Provide the [x, y] coordinate of the cell's center where the given text is located.  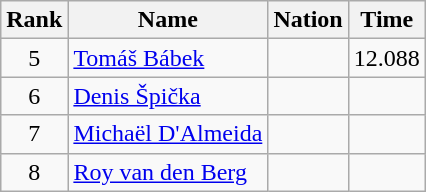
6 [34, 96]
12.088 [386, 58]
Name [168, 20]
Rank [34, 20]
Denis Špička [168, 96]
7 [34, 134]
Roy van den Berg [168, 172]
Tomáš Bábek [168, 58]
5 [34, 58]
Time [386, 20]
8 [34, 172]
Michaël D'Almeida [168, 134]
Nation [308, 20]
